From the cell containing the given text, extract its center point as (x, y) coordinate. 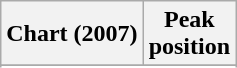
Peakposition (189, 34)
Chart (2007) (72, 34)
